Extract the (X, Y) coordinate from the center of the cell holding the provided text.  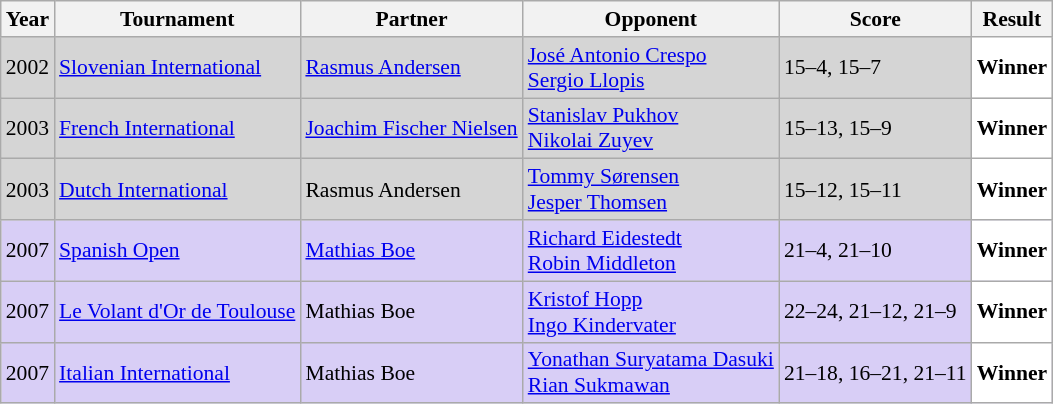
Opponent (651, 19)
2002 (28, 68)
Year (28, 19)
José Antonio Crespo Sergio Llopis (651, 68)
Yonathan Suryatama Dasuki Rian Sukmawan (651, 372)
Italian International (177, 372)
Partner (411, 19)
Score (876, 19)
Kristof Hopp Ingo Kindervater (651, 312)
Le Volant d'Or de Toulouse (177, 312)
Tournament (177, 19)
15–12, 15–11 (876, 190)
Stanislav Pukhov Nikolai Zuyev (651, 128)
15–4, 15–7 (876, 68)
French International (177, 128)
Tommy Sørensen Jesper Thomsen (651, 190)
Spanish Open (177, 250)
22–24, 21–12, 21–9 (876, 312)
Joachim Fischer Nielsen (411, 128)
Result (1012, 19)
Dutch International (177, 190)
15–13, 15–9 (876, 128)
21–18, 16–21, 21–11 (876, 372)
Slovenian International (177, 68)
21–4, 21–10 (876, 250)
Richard Eidestedt Robin Middleton (651, 250)
